Find where the given text appears and provide that cell's center as (x, y) coordinate. 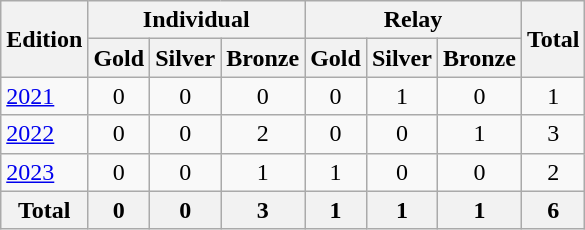
6 (553, 210)
Relay (414, 20)
2022 (44, 134)
2023 (44, 172)
2021 (44, 96)
Edition (44, 39)
Individual (196, 20)
